From the cell containing the given text, extract its center point as [x, y] coordinate. 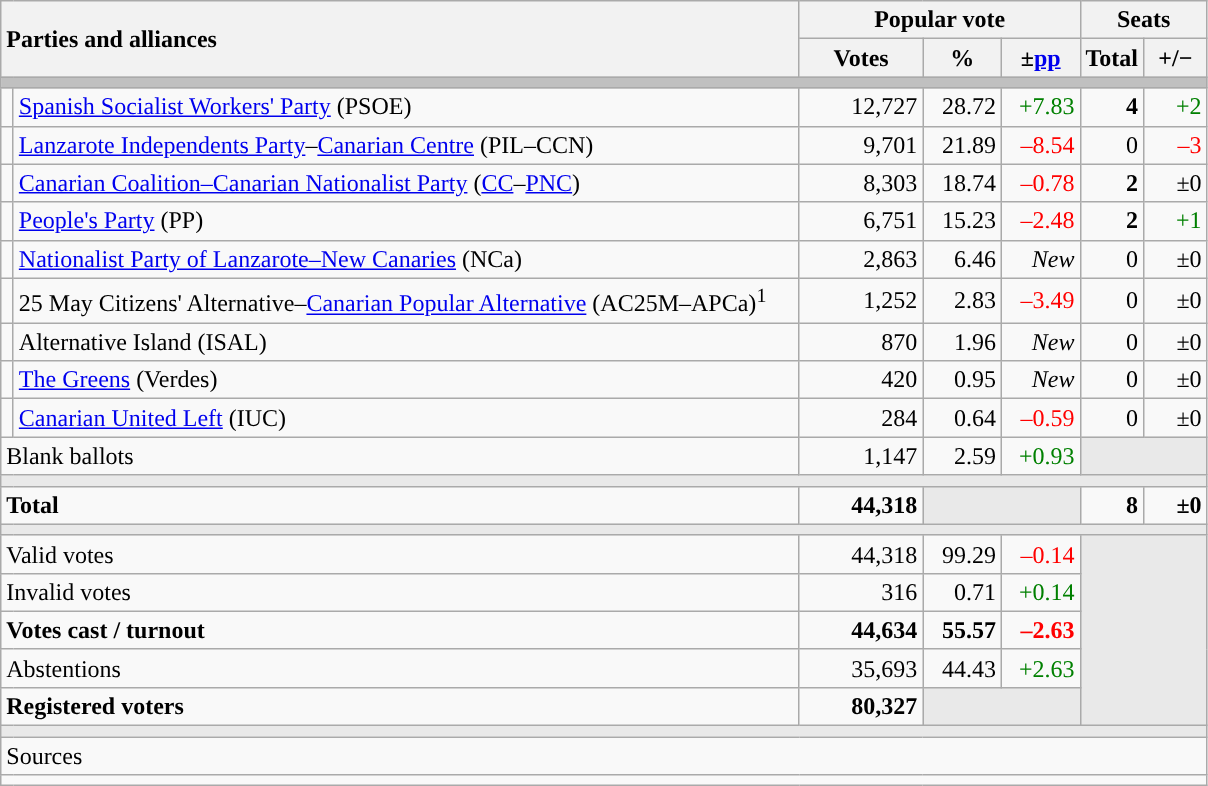
2.59 [962, 456]
–3 [1176, 145]
Votes [861, 58]
15.23 [962, 221]
6,751 [861, 221]
4 [1112, 107]
420 [861, 380]
55.57 [962, 630]
+0.93 [1040, 456]
Blank ballots [400, 456]
1.96 [962, 342]
2,863 [861, 259]
9,701 [861, 145]
1,147 [861, 456]
–8.54 [1040, 145]
25 May Citizens' Alternative–Canarian Popular Alternative (AC25M–APCa)1 [406, 300]
80,327 [861, 706]
0.64 [962, 418]
+2.63 [1040, 668]
21.89 [962, 145]
People's Party (PP) [406, 221]
Invalid votes [400, 592]
284 [861, 418]
±pp [1040, 58]
Abstentions [400, 668]
Parties and alliances [400, 39]
8,303 [861, 183]
6.46 [962, 259]
Valid votes [400, 554]
2.83 [962, 300]
Canarian Coalition–Canarian Nationalist Party (CC–PNC) [406, 183]
Lanzarote Independents Party–Canarian Centre (PIL–CCN) [406, 145]
28.72 [962, 107]
+7.83 [1040, 107]
44,634 [861, 630]
The Greens (Verdes) [406, 380]
Nationalist Party of Lanzarote–New Canaries (NCa) [406, 259]
8 [1112, 505]
Registered voters [400, 706]
Spanish Socialist Workers' Party (PSOE) [406, 107]
Popular vote [940, 20]
99.29 [962, 554]
+2 [1176, 107]
870 [861, 342]
–0.78 [1040, 183]
–0.59 [1040, 418]
Sources [604, 756]
–3.49 [1040, 300]
12,727 [861, 107]
35,693 [861, 668]
0.95 [962, 380]
Canarian United Left (IUC) [406, 418]
Alternative Island (ISAL) [406, 342]
+0.14 [1040, 592]
316 [861, 592]
+1 [1176, 221]
–0.14 [1040, 554]
0.71 [962, 592]
–2.63 [1040, 630]
% [962, 58]
+/− [1176, 58]
1,252 [861, 300]
18.74 [962, 183]
44.43 [962, 668]
–2.48 [1040, 221]
Votes cast / turnout [400, 630]
Seats [1144, 20]
